Identify which cell holds the provided text, then report its (x, y) central coordinate. 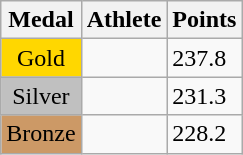
231.3 (204, 96)
228.2 (204, 134)
237.8 (204, 58)
Bronze (41, 134)
Gold (41, 58)
Points (204, 20)
Medal (41, 20)
Silver (41, 96)
Athlete (124, 20)
